Extract the [x, y] coordinate from the center of the cell holding the provided text.  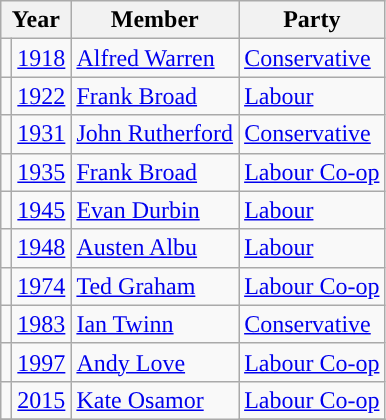
Andy Love [155, 362]
1983 [42, 324]
1931 [42, 134]
Austen Albu [155, 248]
Ian Twinn [155, 324]
Evan Durbin [155, 210]
Kate Osamor [155, 400]
Member [155, 20]
Party [312, 20]
1948 [42, 248]
1935 [42, 172]
1997 [42, 362]
Ted Graham [155, 286]
Year [36, 20]
John Rutherford [155, 134]
1945 [42, 210]
2015 [42, 400]
1922 [42, 96]
1918 [42, 58]
Alfred Warren [155, 58]
1974 [42, 286]
